Identify which cell holds the provided text, then report its (x, y) central coordinate. 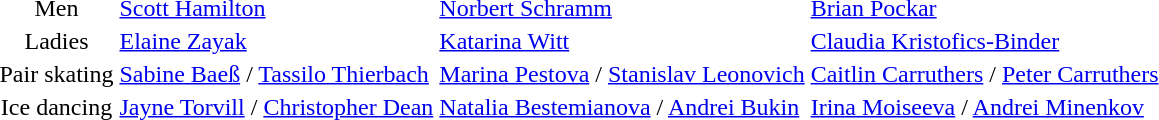
Katarina Witt (622, 41)
Elaine Zayak (276, 41)
Marina Pestova / Stanislav Leonovich (622, 74)
Sabine Baeß / Tassilo Thierbach (276, 74)
